For the text-containing cell, return its midpoint in (X, Y) coordinate format. 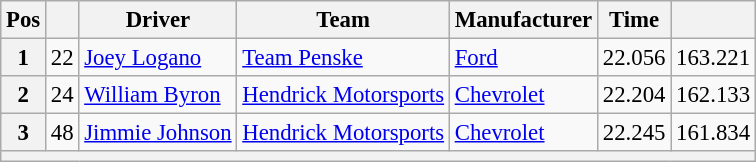
22.245 (634, 133)
Team Penske (343, 58)
Driver (158, 20)
Joey Logano (158, 58)
Pos (24, 20)
3 (24, 133)
22 (62, 58)
William Byron (158, 95)
163.221 (714, 58)
161.834 (714, 133)
162.133 (714, 95)
48 (62, 133)
22.056 (634, 58)
1 (24, 58)
Time (634, 20)
Manufacturer (523, 20)
Team (343, 20)
Ford (523, 58)
Jimmie Johnson (158, 133)
2 (24, 95)
22.204 (634, 95)
24 (62, 95)
